Detect which cell encompasses the target text, then output its [X, Y] center coordinate. 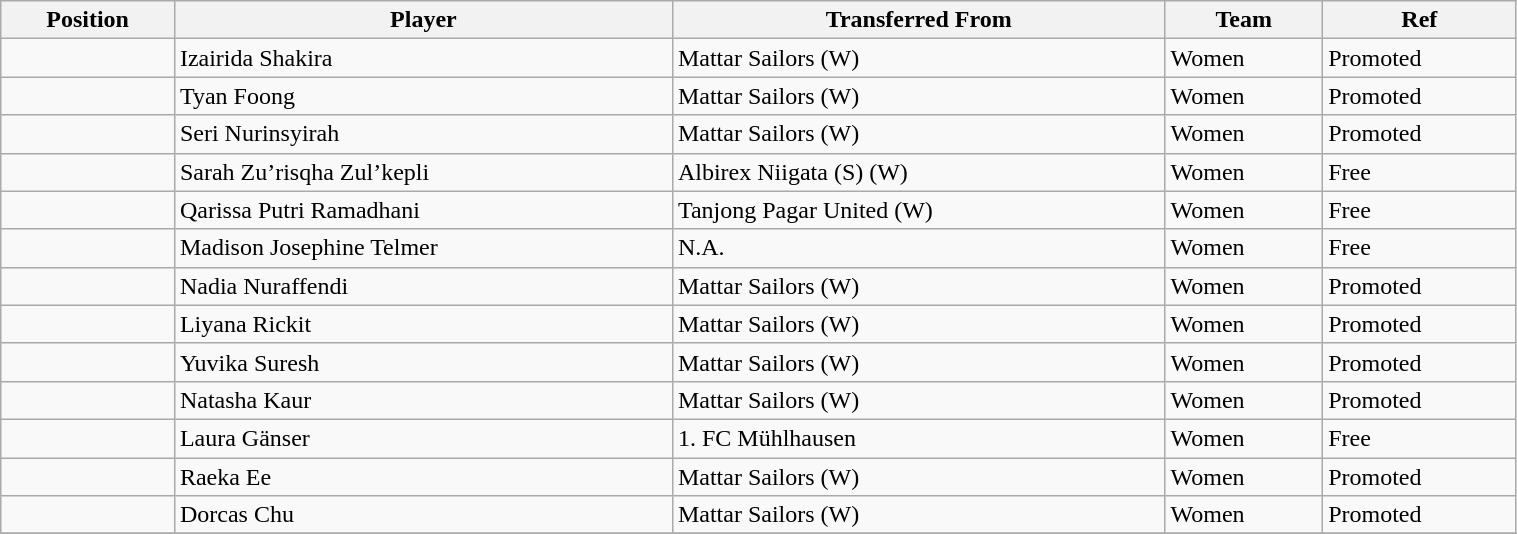
Natasha Kaur [423, 400]
1. FC Mühlhausen [918, 438]
Sarah Zu’risqha Zul’kepli [423, 172]
Dorcas Chu [423, 515]
Yuvika Suresh [423, 362]
N.A. [918, 248]
Seri Nurinsyirah [423, 134]
Transferred From [918, 20]
Tyan Foong [423, 96]
Laura Gänser [423, 438]
Nadia Nuraffendi [423, 286]
Ref [1420, 20]
Player [423, 20]
Madison Josephine Telmer [423, 248]
Qarissa Putri Ramadhani [423, 210]
Raeka Ee [423, 477]
Position [88, 20]
Albirex Niigata (S) (W) [918, 172]
Liyana Rickit [423, 324]
Team [1244, 20]
Izairida Shakira [423, 58]
Tanjong Pagar United (W) [918, 210]
